Determine the [X, Y] coordinate at the center of the cell enclosing the given text.  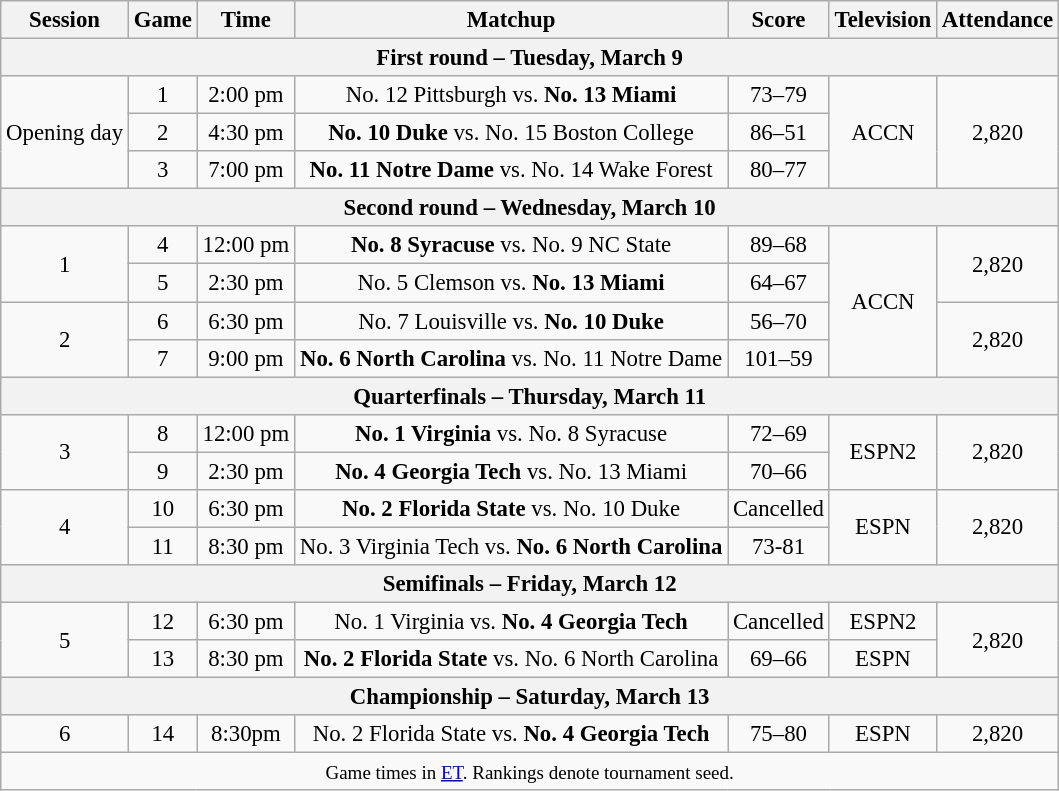
72–69 [779, 433]
70–66 [779, 471]
Opening day [65, 132]
No. 6 North Carolina vs. No. 11 Notre Dame [512, 358]
80–77 [779, 170]
7:00 pm [246, 170]
14 [162, 734]
Television [882, 20]
No. 11 Notre Dame vs. No. 14 Wake Forest [512, 170]
Quarterfinals – Thursday, March 11 [530, 396]
No. 10 Duke vs. No. 15 Boston College [512, 133]
First round – Tuesday, March 9 [530, 58]
No. 2 Florida State vs. No. 6 North Carolina [512, 659]
73–79 [779, 95]
No. 7 Louisville vs. No. 10 Duke [512, 321]
11 [162, 546]
No. 1 Virginia vs. No. 4 Georgia Tech [512, 621]
Attendance [998, 20]
No. 4 Georgia Tech vs. No. 13 Miami [512, 471]
7 [162, 358]
No. 1 Virginia vs. No. 8 Syracuse [512, 433]
Game [162, 20]
4:30 pm [246, 133]
Semifinals – Friday, March 12 [530, 584]
No. 2 Florida State vs. No. 4 Georgia Tech [512, 734]
89–68 [779, 245]
8:30pm [246, 734]
Game times in ET. Rankings denote tournament seed. [530, 772]
Time [246, 20]
Score [779, 20]
75–80 [779, 734]
10 [162, 509]
101–59 [779, 358]
No. 12 Pittsburgh vs. No. 13 Miami [512, 95]
No. 8 Syracuse vs. No. 9 NC State [512, 245]
2:00 pm [246, 95]
13 [162, 659]
Championship – Saturday, March 13 [530, 697]
No. 3 Virginia Tech vs. No. 6 North Carolina [512, 546]
9:00 pm [246, 358]
12 [162, 621]
9 [162, 471]
69–66 [779, 659]
Matchup [512, 20]
64–67 [779, 283]
86–51 [779, 133]
No. 2 Florida State vs. No. 10 Duke [512, 509]
8 [162, 433]
Second round – Wednesday, March 10 [530, 208]
Session [65, 20]
56–70 [779, 321]
73-81 [779, 546]
No. 5 Clemson vs. No. 13 Miami [512, 283]
